Locate the cell with the specified text and output its (x, y) center coordinate. 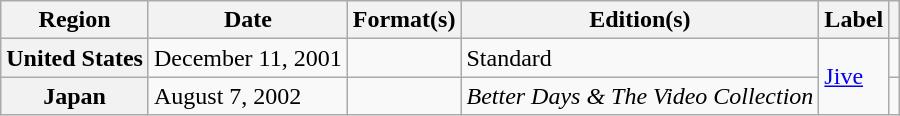
United States (75, 58)
Date (248, 20)
Standard (640, 58)
Japan (75, 96)
Label (854, 20)
Region (75, 20)
Jive (854, 77)
Better Days & The Video Collection (640, 96)
Format(s) (404, 20)
December 11, 2001 (248, 58)
August 7, 2002 (248, 96)
Edition(s) (640, 20)
